Capture the cell that displays the provided text and extract its (x, y) central coordinate. 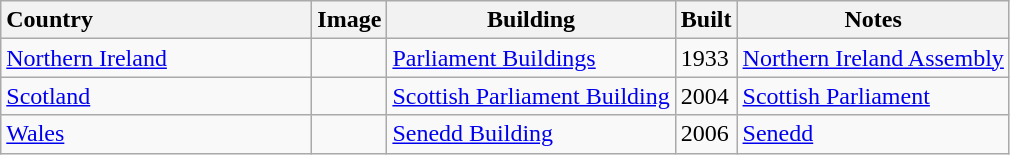
Image (350, 20)
Scotland (156, 96)
Senedd Building (531, 134)
1933 (706, 58)
2004 (706, 96)
2006 (706, 134)
Scottish Parliament (873, 96)
Northern Ireland (156, 58)
Senedd (873, 134)
Scottish Parliament Building (531, 96)
Northern Ireland Assembly (873, 58)
Built (706, 20)
Country (156, 20)
Building (531, 20)
Wales (156, 134)
Parliament Buildings (531, 58)
Notes (873, 20)
